Find where the given text appears and provide that cell's center as [x, y] coordinate. 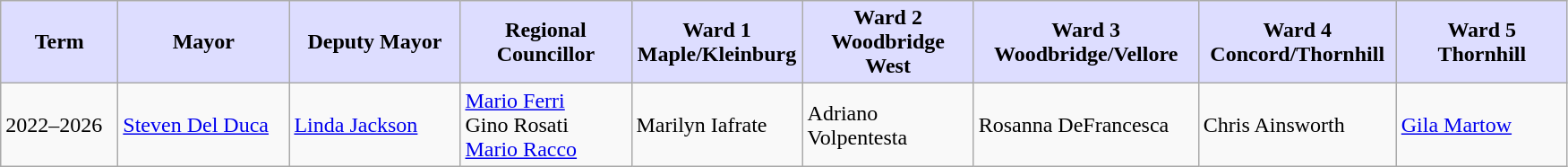
Rosanna DeFrancesca [1085, 125]
Linda Jackson [374, 125]
Ward 4Concord/Thornhill [1297, 42]
Ward 2Woodbridge West [888, 42]
Ward 1Maple/Kleinburg [716, 42]
Regional Councillor [546, 42]
Mayor [204, 42]
Ward 5Thornhill [1481, 42]
Marilyn Iafrate [716, 125]
Steven Del Duca [204, 125]
Adriano Volpentesta [888, 125]
Chris Ainsworth [1297, 125]
Gila Martow [1481, 125]
2022–2026 [59, 125]
Mario FerriGino RosatiMario Racco [546, 125]
Term [59, 42]
Deputy Mayor [374, 42]
Ward 3Woodbridge/Vellore [1085, 42]
